Capture the cell that displays the provided text and extract its [x, y] central coordinate. 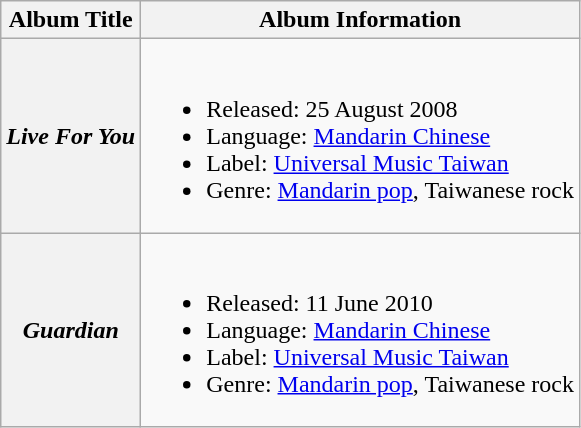
Guardian [71, 330]
Album Title [71, 20]
Released: 11 June 2010Language: Mandarin ChineseLabel: Universal Music TaiwanGenre: Mandarin pop, Taiwanese rock [360, 330]
Released: 25 August 2008Language: Mandarin ChineseLabel: Universal Music TaiwanGenre: Mandarin pop, Taiwanese rock [360, 136]
Live For You [71, 136]
Album Information [360, 20]
